Return (x, y) of the center of cell containing provided text 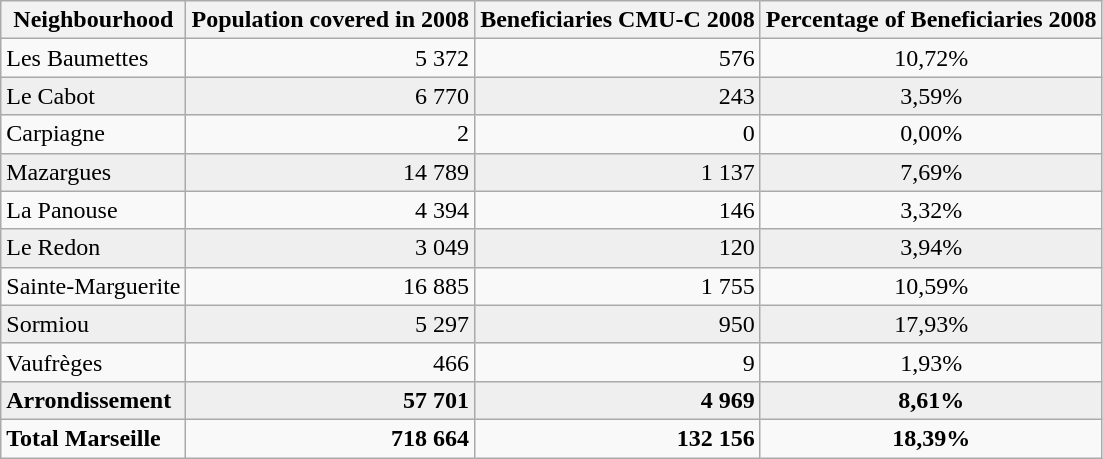
3 049 (330, 248)
57 701 (330, 400)
8,61% (931, 400)
576 (618, 58)
Le Cabot (94, 96)
Sormiou (94, 324)
3,32% (931, 210)
6 770 (330, 96)
4 394 (330, 210)
1,93% (931, 362)
Vaufrèges (94, 362)
950 (618, 324)
17,93% (931, 324)
10,72% (931, 58)
120 (618, 248)
718 664 (330, 438)
18,39% (931, 438)
Sainte-Marguerite (94, 286)
2 (330, 134)
4 969 (618, 400)
3,94% (931, 248)
132 156 (618, 438)
1 755 (618, 286)
14 789 (330, 172)
7,69% (931, 172)
466 (330, 362)
La Panouse (94, 210)
Beneficiaries CMU-C 2008 (618, 20)
10,59% (931, 286)
Mazargues (94, 172)
3,59% (931, 96)
Percentage of Beneficiaries 2008 (931, 20)
5 372 (330, 58)
5 297 (330, 324)
Total Marseille (94, 438)
Carpiagne (94, 134)
1 137 (618, 172)
0 (618, 134)
243 (618, 96)
Le Redon (94, 248)
146 (618, 210)
0,00% (931, 134)
9 (618, 362)
Les Baumettes (94, 58)
Neighbourhood (94, 20)
16 885 (330, 286)
Arrondissement (94, 400)
Population covered in 2008 (330, 20)
